Identify which cell holds the provided text, then report its [X, Y] central coordinate. 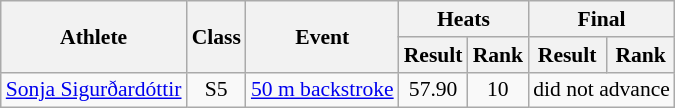
10 [498, 90]
Sonja Sigurðardóttir [94, 90]
Event [322, 36]
Final [602, 19]
57.90 [434, 90]
Heats [464, 19]
S5 [216, 90]
Athlete [94, 36]
50 m backstroke [322, 90]
Class [216, 36]
did not advance [602, 90]
